Scan for the cell matching the given text and deliver its (x, y) coordinate at center. 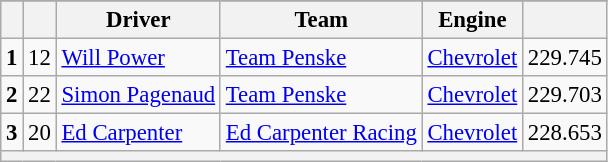
228.653 (566, 133)
Driver (138, 20)
12 (40, 58)
Engine (472, 20)
229.703 (566, 95)
20 (40, 133)
Ed Carpenter Racing (321, 133)
229.745 (566, 58)
Will Power (138, 58)
Simon Pagenaud (138, 95)
Team (321, 20)
3 (12, 133)
1 (12, 58)
22 (40, 95)
2 (12, 95)
Ed Carpenter (138, 133)
